Determine the [X, Y] coordinate at the center of the cell enclosing the given text.  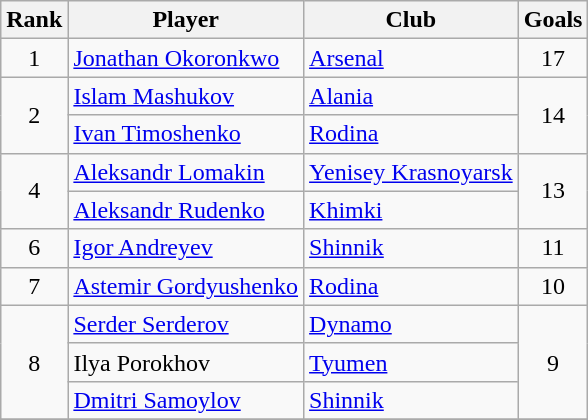
11 [553, 248]
13 [553, 191]
Aleksandr Rudenko [186, 210]
7 [34, 286]
Arsenal [412, 58]
14 [553, 115]
Alania [412, 96]
Yenisey Krasnoyarsk [412, 172]
4 [34, 191]
Jonathan Okoronkwo [186, 58]
9 [553, 362]
Goals [553, 20]
Player [186, 20]
Tyumen [412, 362]
17 [553, 58]
Aleksandr Lomakin [186, 172]
Club [412, 20]
Ivan Timoshenko [186, 134]
Dmitri Samoylov [186, 400]
Khimki [412, 210]
1 [34, 58]
2 [34, 115]
10 [553, 286]
8 [34, 362]
Rank [34, 20]
Islam Mashukov [186, 96]
Dynamo [412, 324]
Ilya Porokhov [186, 362]
Igor Andreyev [186, 248]
6 [34, 248]
Astemir Gordyushenko [186, 286]
Serder Serderov [186, 324]
